Provide the [x, y] coordinate of the cell's center where the given text is located.  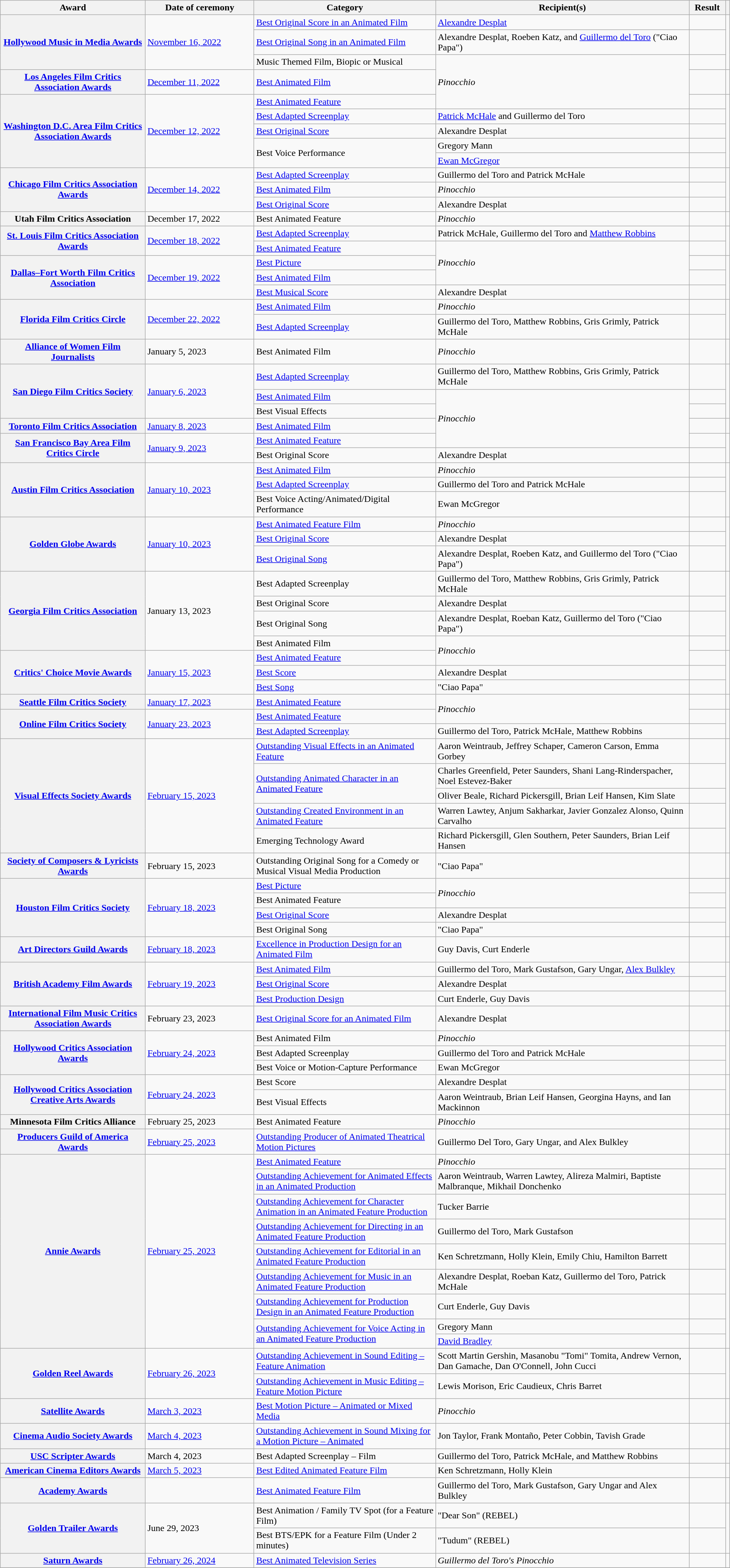
British Academy Film Awards [73, 984]
Utah Film Critics Association [73, 219]
American Cinema Editors Awards [73, 1471]
Best Voice or Motion-Capture Performance [345, 1068]
Outstanding Achievement for Production Design in an Animated Feature Production [345, 1306]
Dallas–Fort Worth Film Critics Association [73, 277]
Best Voice Performance [345, 153]
David Bradley [562, 1341]
December 17, 2022 [199, 219]
Annie Awards [73, 1252]
January 9, 2023 [199, 448]
Art Directors Guild Awards [73, 949]
January 17, 2023 [199, 702]
Warren Lawtey, Anjum Sakharkar, Javier Gonzalez Alonso, Quinn Carvalho [562, 816]
Outstanding Producer of Animated Theatrical Motion Pictures [345, 1142]
Golden Reel Awards [73, 1373]
Emerging Technology Award [345, 841]
Award [73, 8]
Outstanding Animated Character in an Animated Feature [345, 784]
Richard Pickersgill, Glen Southern, Peter Saunders, Brian Leif Hansen [562, 841]
Best BTS/EPK for a Feature Film (Under 2 minutes) [345, 1540]
San Francisco Bay Area Film Critics Circle [73, 448]
Toronto Film Critics Association [73, 426]
November 16, 2022 [199, 42]
Charles Greenfield, Peter Saunders, Shani Lang-Rinderspacher, Noel Estevez-Baker [562, 776]
Outstanding Original Song for a Comedy or Musical Visual Media Production [345, 866]
March 5, 2023 [199, 1471]
Music Themed Film, Biopic or Musical [345, 62]
San Diego Film Critics Society [73, 391]
Best Original Score for an Animated Film [345, 1018]
Washington D.C. Area Film Critics Association Awards [73, 131]
December 14, 2022 [199, 189]
Hollywood Critics Association Creative Arts Awards [73, 1095]
January 6, 2023 [199, 391]
Guy Davis, Curt Enderle [562, 949]
Best Animated Television Series [345, 1560]
Minnesota Film Critics Alliance [73, 1122]
Chicago Film Critics Association Awards [73, 189]
Hollywood Critics Association Awards [73, 1053]
Outstanding Achievement in Sound Editing – Feature Animation [345, 1361]
Houston Film Critics Society [73, 908]
Outstanding Achievement for Music in an Animated Feature Production [345, 1282]
Best Original Score in an Animated Film [345, 22]
December 22, 2022 [199, 319]
Best Production Design [345, 998]
Aaron Weintraub, Jeffrey Schaper, Cameron Carson, Emma Gorbey [562, 751]
Oliver Beale, Richard Pickersgill, Brian Leif Hansen, Kim Slate [562, 796]
Best Adapted Screenplay – Film [345, 1456]
Guillermo del Toro, Patrick McHale, Matthew Robbins [562, 731]
Outstanding Visual Effects in an Animated Feature [345, 751]
Patrick McHale, Guillermo del Toro and Matthew Robbins [562, 234]
Visual Effects Society Awards [73, 796]
Outstanding Created Environment in an Animated Feature [345, 816]
Tucker Barrie [562, 1206]
Hollywood Music in Media Awards [73, 42]
Outstanding Achievement for Animated Effects in an Animated Production [345, 1182]
Excellence in Production Design for an Animated Film [345, 949]
"Dear Son" (REBEL) [562, 1516]
Outstanding Achievement in Sound Mixing for a Motion Picture – Animated [345, 1436]
Ken Schretzmann, Holly Klein [562, 1471]
Austin Film Critics Association [73, 490]
Cinema Audio Society Awards [73, 1436]
February 19, 2023 [199, 984]
Producers Guild of America Awards [73, 1142]
Ken Schretzmann, Holly Klein, Emily Chiu, Hamilton Barrett [562, 1256]
Patrick McHale and Guillermo del Toro [562, 116]
Guillermo del Toro, Mark Gustafson, Gary Ungar, Alex Bulkley [562, 969]
Recipient(s) [562, 8]
St. Louis Film Critics Association Awards [73, 241]
Date of ceremony [199, 8]
Best Motion Picture – Animated or Mixed Media [345, 1411]
Scott Martin Gershin, Masanobu "Tomi" Tomita, Andrew Vernon, Dan Gamache, Dan O'Connell, John Cucci [562, 1361]
Saturn Awards [73, 1560]
Outstanding Achievement for Directing in an Animated Feature Production [345, 1232]
January 23, 2023 [199, 724]
Aaron Weintraub, Warren Lawtey, Alireza Malmiri, Baptiste Malbranque, Mikhail Donchenko [562, 1182]
February 26, 2023 [199, 1373]
Best Musical Score [345, 292]
Best Original Song in an Animated Film [345, 42]
Golden Globe Awards [73, 544]
Guillermo Del Toro, Gary Ungar, and Alex Bulkley [562, 1142]
Academy Awards [73, 1490]
Best Voice Acting/Animated/Digital Performance [345, 504]
Alexandre Desplat, Roeban Katz, Guillermo del Toro ("Ciao Papa") [562, 624]
Guillermo del Toro, Patrick McHale, and Matthew Robbins [562, 1456]
Guillermo del Toro, Mark Gustafson, Gary Ungar and Alex Bulkley [562, 1490]
January 13, 2023 [199, 611]
Jon Taylor, Frank Montaño, Peter Cobbin, Tavish Grade [562, 1436]
Guillermo del Toro, Mark Gustafson [562, 1232]
Outstanding Achievement for Editorial in an Animated Feature Production [345, 1256]
December 18, 2022 [199, 241]
Golden Trailer Awards [73, 1528]
June 29, 2023 [199, 1528]
February 23, 2023 [199, 1018]
Best Animation / Family TV Spot (for a Feature Film) [345, 1516]
Los Angeles Film Critics Association Awards [73, 82]
Best Song [345, 687]
Alliance of Women Film Journalists [73, 352]
January 8, 2023 [199, 426]
Outstanding Achievement for Voice Acting in an Animated Feature Production [345, 1334]
January 15, 2023 [199, 672]
Georgia Film Critics Association [73, 611]
USC Scripter Awards [73, 1456]
Outstanding Achievement in Music Editing – Feature Motion Picture [345, 1386]
Seattle Film Critics Society [73, 702]
International Film Music Critics Association Awards [73, 1018]
Result [708, 8]
Florida Film Critics Circle [73, 319]
Critics' Choice Movie Awards [73, 672]
Alexandre Desplat, Roeban Katz, Guillermo del Toro, Patrick McHale [562, 1282]
Satellite Awards [73, 1411]
Best Edited Animated Feature Film [345, 1471]
January 5, 2023 [199, 352]
Society of Composers & Lyricists Awards [73, 866]
Outstanding Achievement for Character Animation in an Animated Feature Production [345, 1206]
February 26, 2024 [199, 1560]
December 19, 2022 [199, 277]
December 12, 2022 [199, 131]
Category [345, 8]
December 11, 2022 [199, 82]
March 3, 2023 [199, 1411]
Online Film Critics Society [73, 724]
Lewis Morison, Eric Caudieux, Chris Barret [562, 1386]
Aaron Weintraub, Brian Leif Hansen, Georgina Hayns, and Ian Mackinnon [562, 1102]
"Tudum" (REBEL) [562, 1540]
Guillermo del Toro's Pinocchio [562, 1560]
